Detect which cell encompasses the target text, then output its [X, Y] center coordinate. 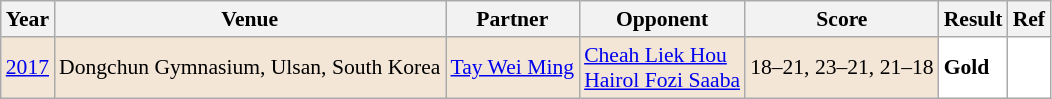
2017 [28, 68]
18–21, 23–21, 21–18 [842, 68]
Result [974, 19]
Ref [1029, 19]
Gold [974, 68]
Opponent [662, 19]
Year [28, 19]
Score [842, 19]
Cheah Liek Hou Hairol Fozi Saaba [662, 68]
Dongchun Gymnasium, Ulsan, South Korea [250, 68]
Partner [513, 19]
Venue [250, 19]
Tay Wei Ming [513, 68]
